Determine the [X, Y] coordinate at the center of the cell enclosing the given text.  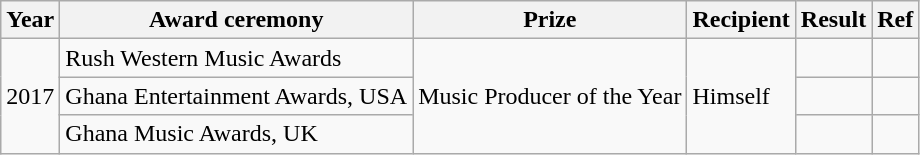
Prize [550, 20]
Recipient [741, 20]
Ref [896, 20]
Award ceremony [236, 20]
Rush Western Music Awards [236, 58]
Himself [741, 96]
Music Producer of the Year [550, 96]
Result [833, 20]
Ghana Music Awards, UK [236, 134]
2017 [30, 96]
Year [30, 20]
Ghana Entertainment Awards, USA [236, 96]
